Pinpoint the cell where the given text exists, returning its (x, y) midpoint coordinate. 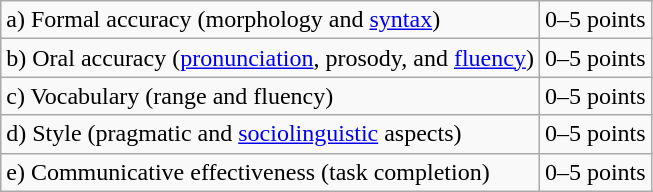
b) Oral accuracy (pronunciation, prosody, and fluency) (270, 58)
d) Style (pragmatic and sociolinguistic aspects) (270, 134)
a) Formal accuracy (morphology and syntax) (270, 20)
c) Vocabulary (range and fluency) (270, 96)
e) Communicative effectiveness (task completion) (270, 172)
